Capture the cell that displays the provided text and extract its (x, y) central coordinate. 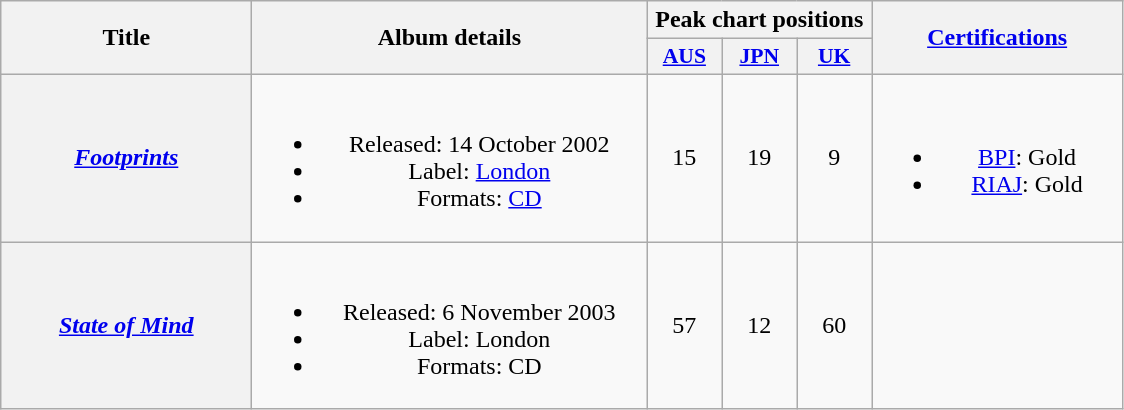
60 (834, 326)
Certifications (998, 38)
BPI: GoldRIAJ: Gold (998, 158)
State of Mind (126, 326)
Peak chart positions (760, 20)
57 (684, 326)
Released: 6 November 2003Label: LondonFormats: CD (450, 326)
Title (126, 38)
AUS (684, 57)
12 (760, 326)
Released: 14 October 2002Label: LondonFormats: CD (450, 158)
19 (760, 158)
Footprints (126, 158)
UK (834, 57)
JPN (760, 57)
Album details (450, 38)
9 (834, 158)
15 (684, 158)
